Find where the given text appears and provide that cell's center as (x, y) coordinate. 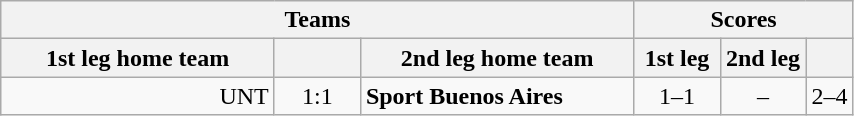
1–1 (677, 96)
Sport Buenos Aires (497, 96)
Scores (744, 20)
1st leg home team (138, 58)
– (763, 96)
2nd leg (763, 58)
1:1 (317, 96)
UNT (138, 96)
2nd leg home team (497, 58)
2–4 (830, 96)
1st leg (677, 58)
Teams (318, 20)
